Scan for the cell matching the given text and deliver its (x, y) coordinate at center. 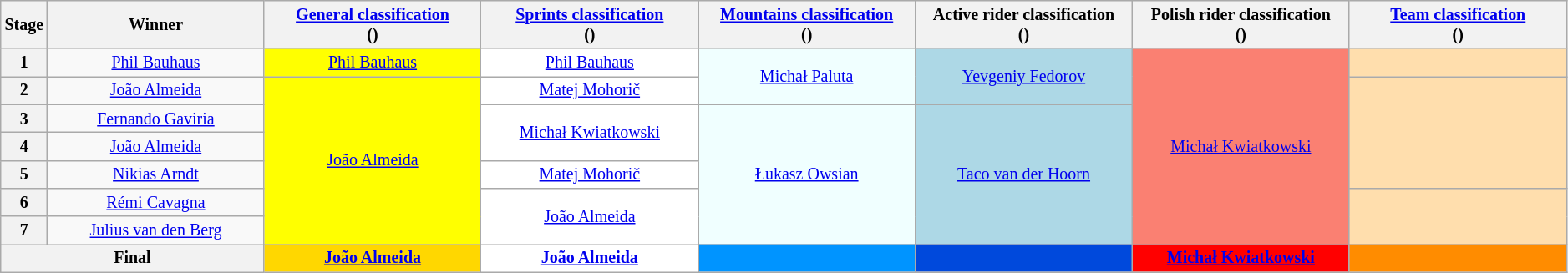
Fernando Gaviria (155, 119)
Łukasz Owsian (807, 174)
Team classification() (1458, 25)
1 (24, 63)
7 (24, 230)
3 (24, 119)
Final (132, 259)
Nikias Arndt (155, 174)
Taco van der Hoorn (1024, 174)
Michał Paluta (807, 77)
6 (24, 202)
Winner (155, 25)
5 (24, 174)
4 (24, 147)
Active rider classification() (1024, 25)
Polish rider classification() (1241, 25)
Rémi Cavagna (155, 202)
Julius van den Berg (155, 230)
General classification() (373, 25)
Mountains classification() (807, 25)
Yevgeniy Fedorov (1024, 77)
2 (24, 90)
Sprints classification() (590, 25)
Stage (24, 25)
